Return (X, Y) of the center of cell containing provided text 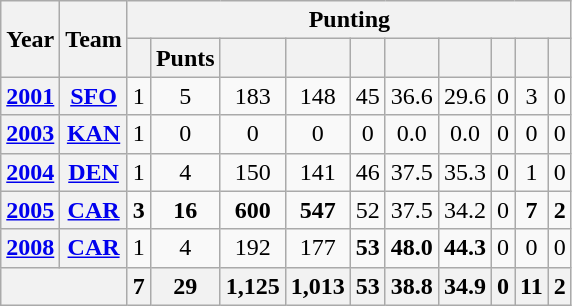
34.2 (464, 210)
29 (185, 286)
2004 (30, 172)
2005 (30, 210)
44.3 (464, 248)
34.9 (464, 286)
11 (532, 286)
192 (252, 248)
36.6 (412, 96)
48.0 (412, 248)
183 (252, 96)
148 (318, 96)
38.8 (412, 286)
Punting (349, 20)
KAN (94, 134)
29.6 (464, 96)
2008 (30, 248)
2003 (30, 134)
45 (368, 96)
5 (185, 96)
141 (318, 172)
150 (252, 172)
177 (318, 248)
547 (318, 210)
Team (94, 39)
16 (185, 210)
Year (30, 39)
SFO (94, 96)
46 (368, 172)
Punts (185, 58)
35.3 (464, 172)
1,013 (318, 286)
DEN (94, 172)
600 (252, 210)
2001 (30, 96)
1,125 (252, 286)
52 (368, 210)
